Determine the [X, Y] coordinate at the center of the cell enclosing the given text.  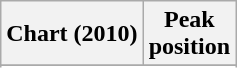
Chart (2010) [72, 34]
Peakposition [189, 34]
